For the text-containing cell, return its midpoint in (x, y) coordinate format. 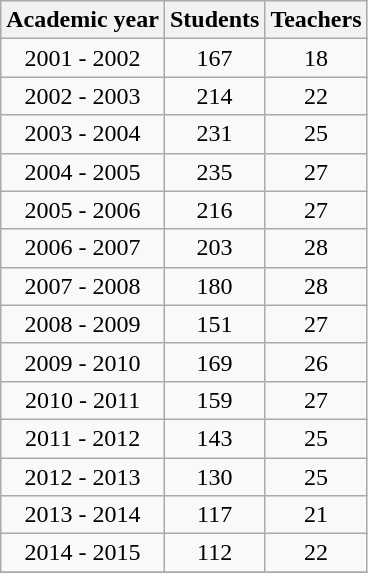
203 (214, 248)
2009 - 2010 (83, 362)
143 (214, 438)
180 (214, 286)
2001 - 2002 (83, 58)
2013 - 2014 (83, 515)
2006 - 2007 (83, 248)
2002 - 2003 (83, 96)
2011 - 2012 (83, 438)
112 (214, 553)
18 (316, 58)
117 (214, 515)
235 (214, 172)
2003 - 2004 (83, 134)
169 (214, 362)
Academic year (83, 20)
Teachers (316, 20)
2005 - 2006 (83, 210)
2004 - 2005 (83, 172)
2008 - 2009 (83, 324)
2010 - 2011 (83, 400)
2012 - 2013 (83, 477)
231 (214, 134)
151 (214, 324)
214 (214, 96)
21 (316, 515)
26 (316, 362)
Students (214, 20)
167 (214, 58)
159 (214, 400)
216 (214, 210)
2007 - 2008 (83, 286)
2014 - 2015 (83, 553)
130 (214, 477)
